For the text-containing cell, return its midpoint in (X, Y) coordinate format. 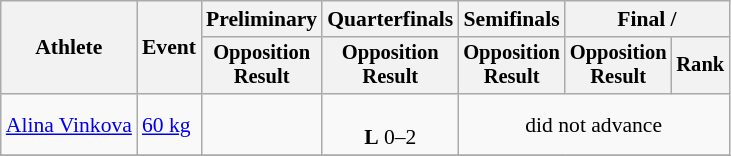
Alina Vinkova (69, 124)
Quarterfinals (390, 19)
Event (169, 48)
60 kg (169, 124)
L 0–2 (390, 124)
Final / (647, 19)
Semifinals (512, 19)
Preliminary (262, 19)
Rank (700, 66)
Athlete (69, 48)
did not advance (594, 124)
